From the cell containing the given text, extract its center point as [x, y] coordinate. 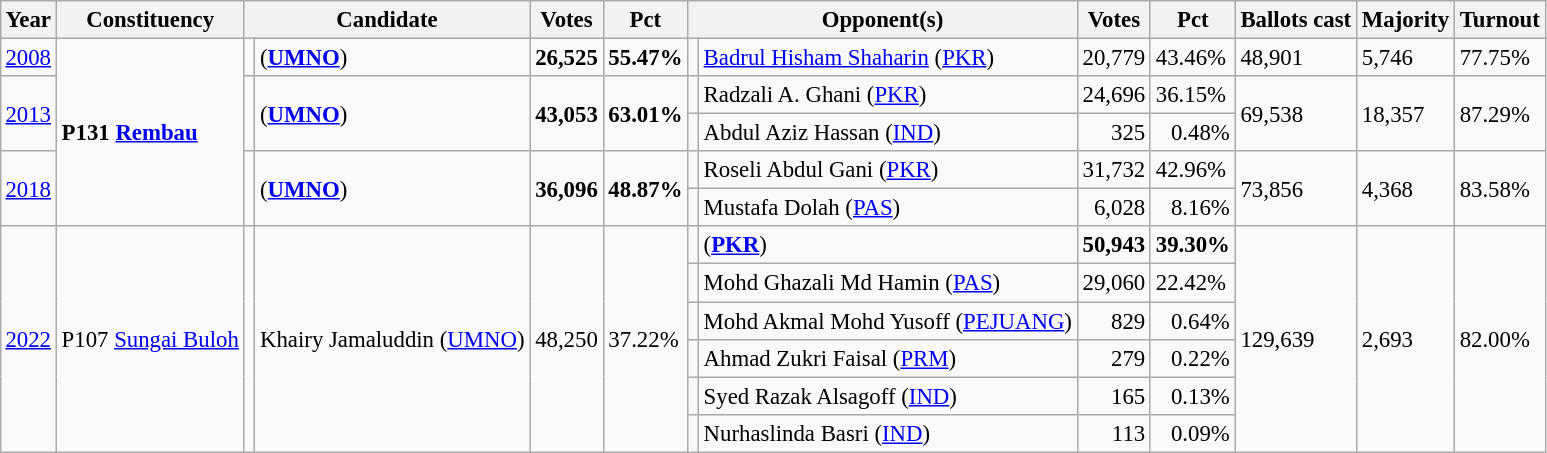
0.48% [1192, 133]
129,639 [1296, 339]
(PKR) [888, 245]
22.42% [1192, 283]
Khairy Jamaluddin (UMNO) [392, 339]
20,779 [1114, 57]
279 [1114, 358]
36,096 [566, 188]
Candidate [387, 20]
113 [1114, 433]
43.46% [1192, 57]
43,053 [566, 114]
P131 Rembau [150, 132]
48,250 [566, 339]
325 [1114, 133]
87.29% [1500, 114]
165 [1114, 396]
82.00% [1500, 339]
Constituency [150, 20]
2018 [28, 188]
37.22% [646, 339]
29,060 [1114, 283]
48.87% [646, 188]
2022 [28, 339]
39.30% [1192, 245]
2013 [28, 114]
829 [1114, 321]
26,525 [566, 57]
0.13% [1192, 396]
48,901 [1296, 57]
Ballots cast [1296, 20]
36.15% [1192, 95]
55.47% [646, 57]
2008 [28, 57]
P107 Sungai Buloh [150, 339]
18,357 [1405, 114]
Ahmad Zukri Faisal (PRM) [888, 358]
50,943 [1114, 245]
Abdul Aziz Hassan (IND) [888, 133]
Majority [1405, 20]
Radzali A. Ghani (PKR) [888, 95]
31,732 [1114, 170]
0.09% [1192, 433]
Opponent(s) [883, 20]
63.01% [646, 114]
24,696 [1114, 95]
77.75% [1500, 57]
73,856 [1296, 188]
Mustafa Dolah (PAS) [888, 208]
83.58% [1500, 188]
8.16% [1192, 208]
Syed Razak Alsagoff (IND) [888, 396]
42.96% [1192, 170]
6,028 [1114, 208]
0.22% [1192, 358]
2,693 [1405, 339]
4,368 [1405, 188]
Mohd Akmal Mohd Yusoff (PEJUANG) [888, 321]
Turnout [1500, 20]
Year [28, 20]
0.64% [1192, 321]
Badrul Hisham Shaharin (PKR) [888, 57]
Roseli Abdul Gani (PKR) [888, 170]
Nurhaslinda Basri (IND) [888, 433]
5,746 [1405, 57]
Mohd Ghazali Md Hamin (PAS) [888, 283]
69,538 [1296, 114]
